Locate the cell with the specified text and output its (X, Y) center coordinate. 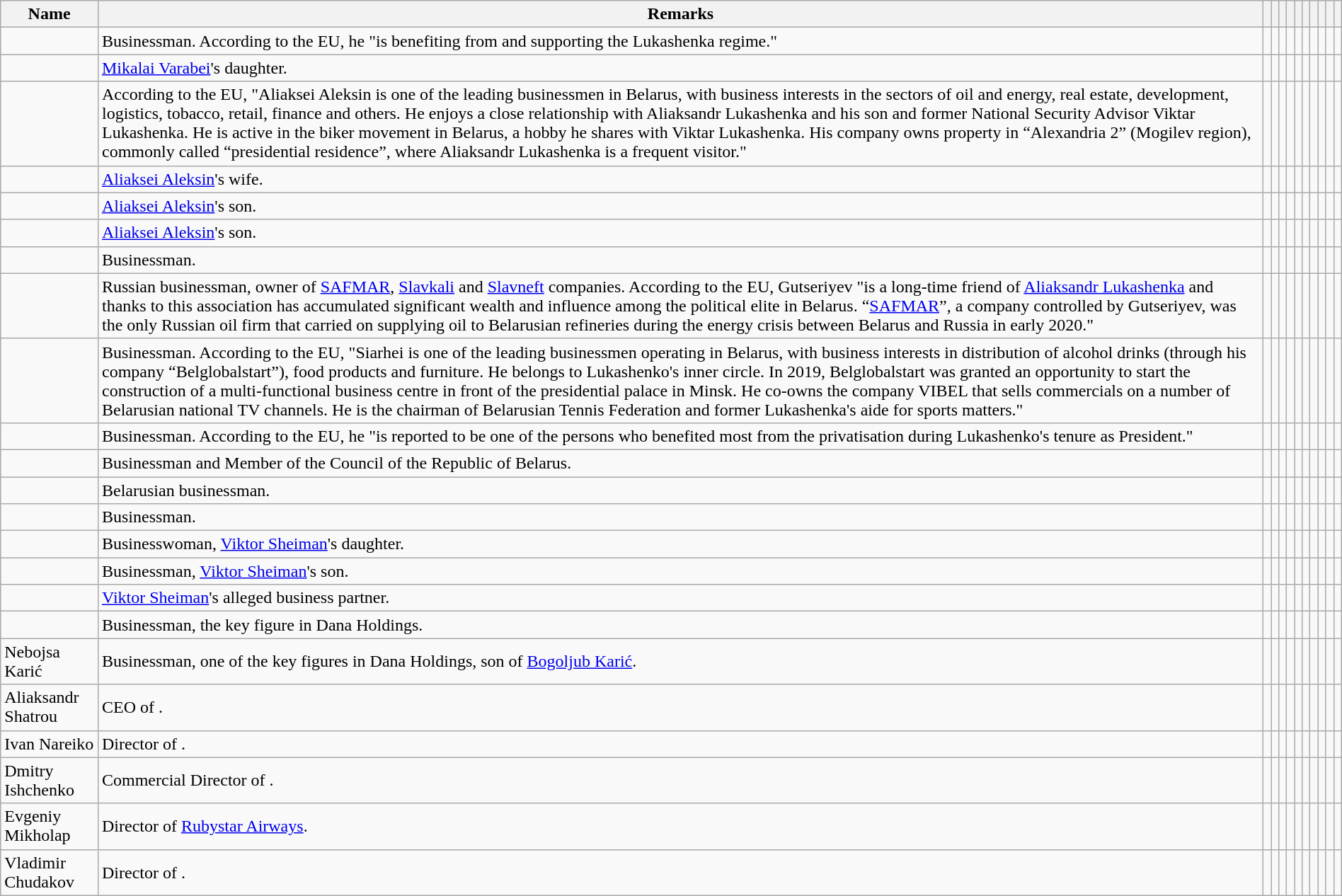
Businesswoman, Viktor Sheiman's daughter. (680, 544)
Businessman, the key figure in Dana Holdings. (680, 625)
Belarusian businessman. (680, 490)
Vladimir Chudakov (50, 872)
Businessman, Viktor Sheiman's son. (680, 571)
Dmitry Ishchenko (50, 780)
Director of Rubystar Airways. (680, 827)
Businessman and Member of the Council of the Republic of Belarus. (680, 463)
Ivan Nareiko (50, 744)
Evgeniy Mikholap (50, 827)
Aliaksei Aleksin's wife. (680, 179)
Viktor Sheiman's alleged business partner. (680, 598)
Businessman, one of the key figures in Dana Holdings, son of Bogoljub Karić. (680, 661)
Mikalai Varabei's daughter. (680, 68)
Nebojsa Karić (50, 661)
Businessman. According to the EU, he "is benefiting from and supporting the Lukashenka regime." (680, 41)
Name (50, 14)
CEO of . (680, 708)
Remarks (680, 14)
Commercial Director of . (680, 780)
Aliaksandr Shatrou (50, 708)
